Pinpoint the cell where the given text exists, returning its [x, y] midpoint coordinate. 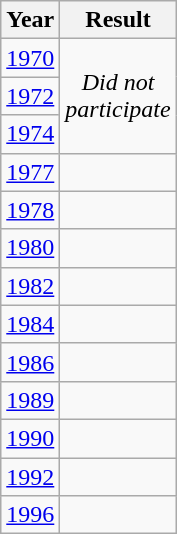
1980 [30, 248]
1982 [30, 286]
Result [118, 20]
Year [30, 20]
1996 [30, 515]
1989 [30, 400]
1974 [30, 134]
Did notparticipate [118, 96]
1986 [30, 362]
1977 [30, 172]
1992 [30, 477]
1984 [30, 324]
1990 [30, 438]
1970 [30, 58]
1978 [30, 210]
1972 [30, 96]
